For the text-containing cell, return its midpoint in [x, y] coordinate format. 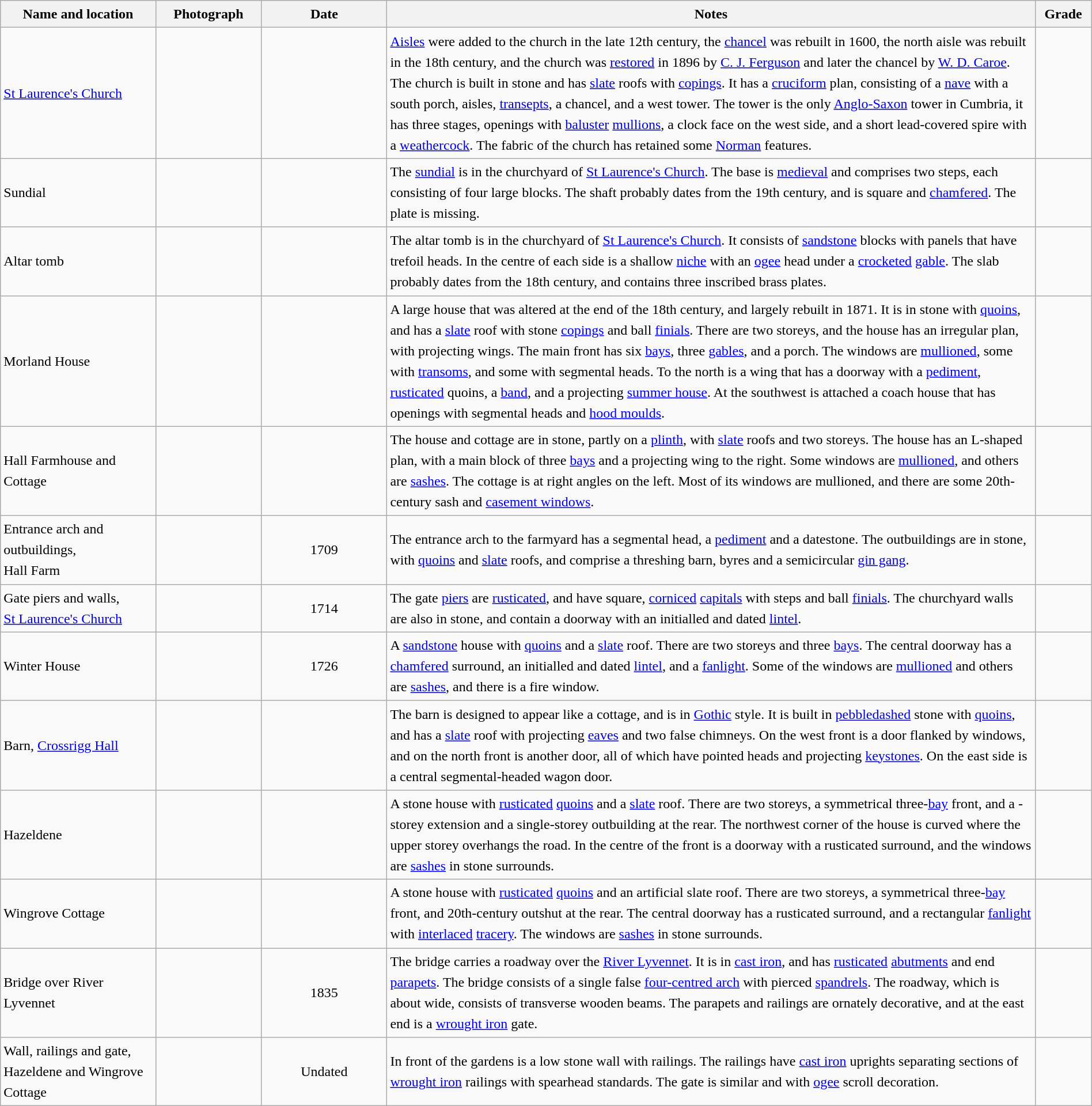
Barn, Crossrigg Hall [78, 745]
Gate piers and walls,St Laurence's Church [78, 608]
Sundial [78, 192]
Undated [324, 1071]
Grade [1063, 14]
Winter House [78, 666]
Hazeldene [78, 834]
1726 [324, 666]
1835 [324, 993]
Wingrove Cottage [78, 914]
Bridge over River Lyvennet [78, 993]
Wall, railings and gate,Hazeldene and Wingrove Cottage [78, 1071]
1709 [324, 550]
St Laurence's Church [78, 93]
Notes [711, 14]
Photograph [208, 14]
Altar tomb [78, 262]
Entrance arch and outbuildings,Hall Farm [78, 550]
Morland House [78, 361]
1714 [324, 608]
Date [324, 14]
Hall Farmhouse and Cottage [78, 471]
Name and location [78, 14]
